Find where the given text appears and provide that cell's center as [X, Y] coordinate. 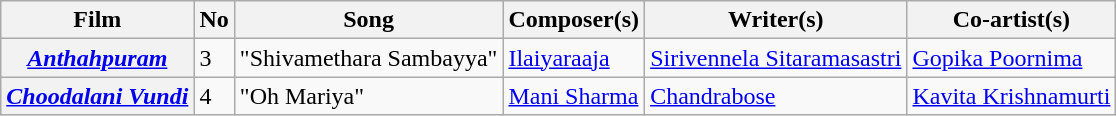
"Oh Mariya" [368, 96]
No [214, 20]
"Shivamethara Sambayya" [368, 58]
Writer(s) [776, 20]
Mani Sharma [574, 96]
Composer(s) [574, 20]
Film [98, 20]
Kavita Krishnamurti [1012, 96]
Anthahpuram [98, 58]
Song [368, 20]
Choodalani Vundi [98, 96]
3 [214, 58]
Co-artist(s) [1012, 20]
Sirivennela Sitaramasastri [776, 58]
4 [214, 96]
Ilaiyaraaja [574, 58]
Gopika Poornima [1012, 58]
Chandrabose [776, 96]
